Return the [x, y] coordinate for the center point of the cell that contains the specified text.  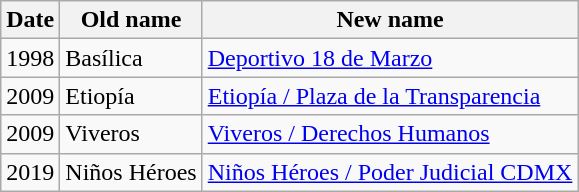
Viveros [131, 134]
Etiopía / Plaza de la Transparencia [390, 96]
Basílica [131, 58]
Date [30, 20]
Deportivo 18 de Marzo [390, 58]
Niños Héroes [131, 172]
Niños Héroes / Poder Judicial CDMX [390, 172]
New name [390, 20]
Viveros / Derechos Humanos [390, 134]
2019 [30, 172]
1998 [30, 58]
Etiopía [131, 96]
Old name [131, 20]
